Return the [X, Y] coordinate for the center point of the cell that contains the specified text.  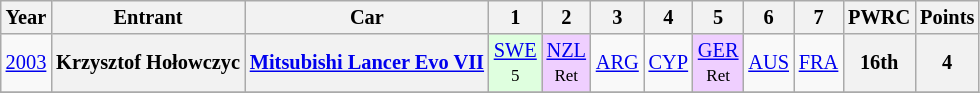
5 [718, 17]
6 [768, 17]
3 [618, 17]
NZLRet [566, 63]
Year [26, 17]
PWRC [879, 17]
16th [879, 63]
Mitsubishi Lancer Evo VII [367, 63]
Entrant [148, 17]
7 [818, 17]
AUS [768, 63]
GERRet [718, 63]
CYP [668, 63]
FRA [818, 63]
1 [516, 17]
Points [947, 17]
Krzysztof Hołowczyc [148, 63]
Car [367, 17]
2003 [26, 63]
SWE5 [516, 63]
ARG [618, 63]
2 [566, 17]
